Search for the cell housing the specified text and yield its (x, y) center coordinate. 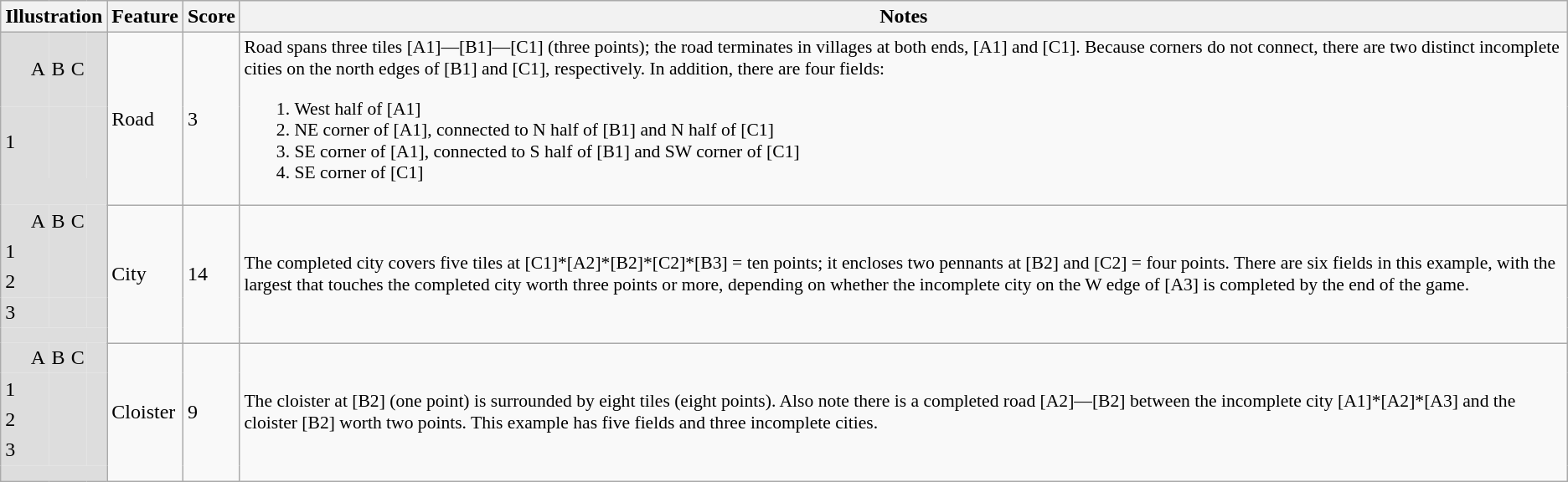
Score (211, 17)
Illustration (54, 17)
Notes (903, 17)
Feature (146, 17)
14 (211, 274)
Road (146, 119)
9 (211, 412)
City (146, 274)
Cloister (146, 412)
